Extract the [x, y] coordinate from the center of the cell holding the provided text.  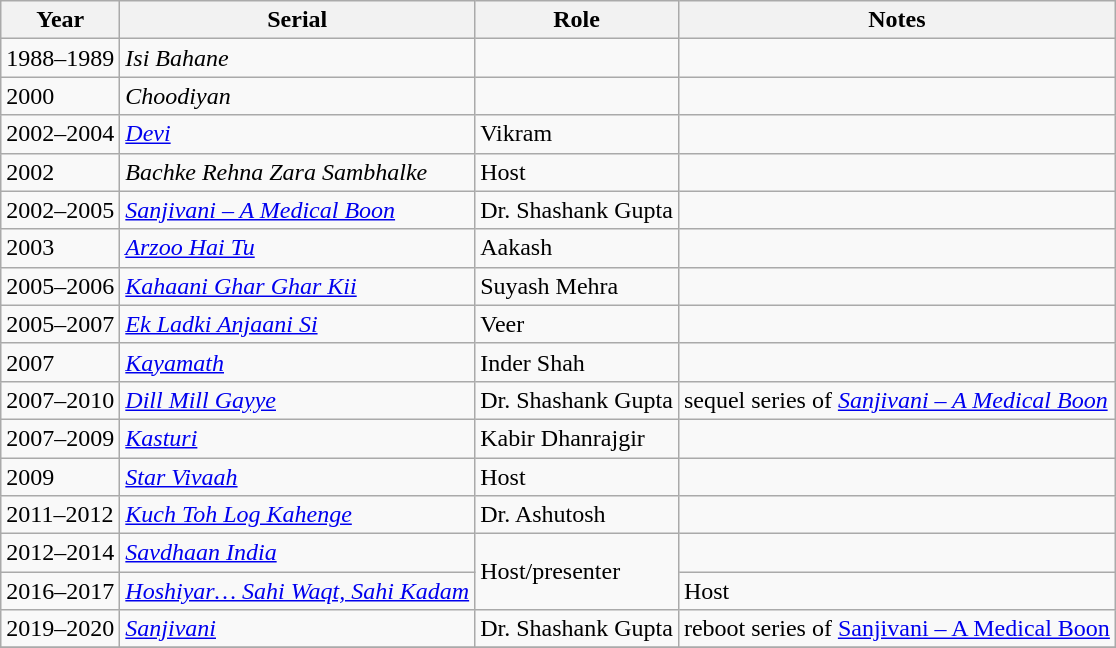
Dill Mill Gayye [298, 400]
2003 [60, 248]
Isi Bahane [298, 58]
2007 [60, 362]
Serial [298, 20]
Veer [577, 324]
Inder Shah [577, 362]
Bachke Rehna Zara Sambhalke [298, 172]
Kayamath [298, 362]
Suyash Mehra [577, 286]
2011–2012 [60, 515]
Sanjivani – A Medical Boon [298, 210]
2005–2007 [60, 324]
Vikram [577, 134]
Devi [298, 134]
Role [577, 20]
2002 [60, 172]
Star Vivaah [298, 477]
2012–2014 [60, 553]
Savdhaan India [298, 553]
Kahaani Ghar Ghar Kii [298, 286]
Kuch Toh Log Kahenge [298, 515]
Year [60, 20]
Arzoo Hai Tu [298, 248]
reboot series of Sanjivani – A Medical Boon [896, 629]
2007–2009 [60, 438]
Aakash [577, 248]
2007–2010 [60, 400]
Ek Ladki Anjaani Si [298, 324]
1988–1989 [60, 58]
sequel series of Sanjivani – A Medical Boon [896, 400]
Choodiyan [298, 96]
2019–2020 [60, 629]
2002–2004 [60, 134]
2000 [60, 96]
Kabir Dhanrajgir [577, 438]
Kasturi [298, 438]
Hoshiyar… Sahi Waqt, Sahi Kadam [298, 591]
2002–2005 [60, 210]
Sanjivani [298, 629]
Dr. Ashutosh [577, 515]
2009 [60, 477]
2016–2017 [60, 591]
2005–2006 [60, 286]
Host/presenter [577, 572]
Notes [896, 20]
